Detect which cell encompasses the target text, then output its (x, y) center coordinate. 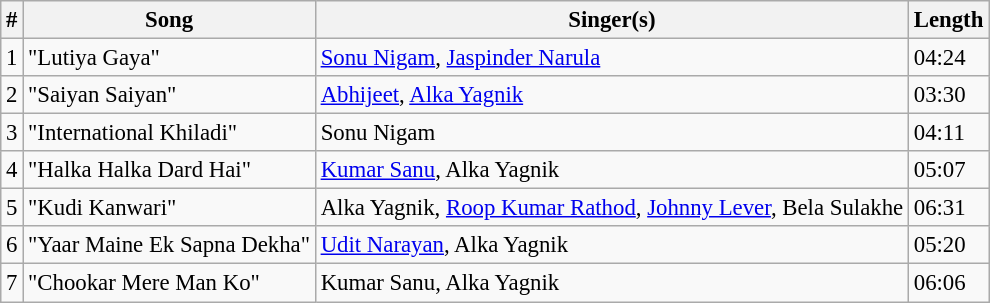
Length (948, 20)
5 (12, 208)
05:07 (948, 170)
"Lutiya Gaya" (170, 58)
4 (12, 170)
03:30 (948, 95)
"Halka Halka Dard Hai" (170, 170)
Singer(s) (612, 20)
Song (170, 20)
3 (12, 133)
2 (12, 95)
06:31 (948, 208)
05:20 (948, 245)
04:11 (948, 133)
"Yaar Maine Ek Sapna Dekha" (170, 245)
"International Khiladi" (170, 133)
Abhijeet, Alka Yagnik (612, 95)
Alka Yagnik, Roop Kumar Rathod, Johnny Lever, Bela Sulakhe (612, 208)
06:06 (948, 283)
"Saiyan Saiyan" (170, 95)
"Kudi Kanwari" (170, 208)
1 (12, 58)
04:24 (948, 58)
Udit Narayan, Alka Yagnik (612, 245)
# (12, 20)
"Chookar Mere Man Ko" (170, 283)
7 (12, 283)
Sonu Nigam (612, 133)
Sonu Nigam, Jaspinder Narula (612, 58)
6 (12, 245)
